Pinpoint the cell where the given text exists, returning its [X, Y] midpoint coordinate. 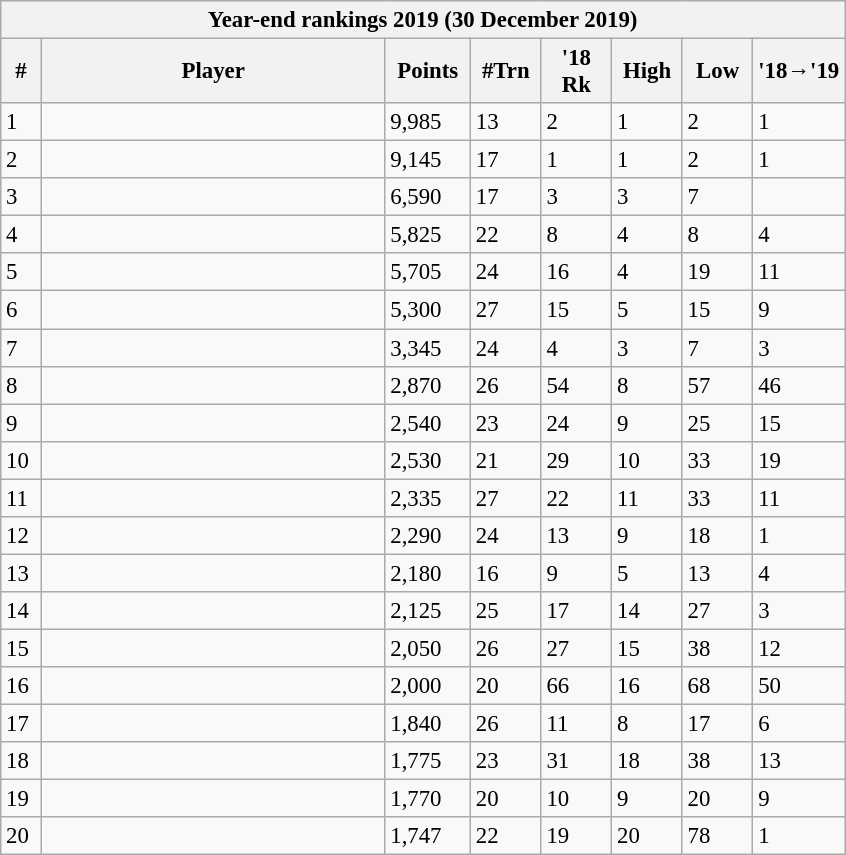
#Trn [506, 72]
5,300 [428, 310]
29 [576, 460]
2,125 [428, 611]
21 [506, 460]
1,775 [428, 761]
High [648, 72]
9,985 [428, 122]
'18→'19 [799, 72]
31 [576, 761]
Player [213, 72]
54 [576, 385]
2,290 [428, 536]
9,145 [428, 160]
Points [428, 72]
68 [718, 686]
1,747 [428, 836]
66 [576, 686]
1,770 [428, 799]
46 [799, 385]
Low [718, 72]
2,000 [428, 686]
57 [718, 385]
2,530 [428, 460]
6,590 [428, 197]
1,840 [428, 724]
Year-end rankings 2019 (30 December 2019) [423, 20]
2,335 [428, 498]
2,540 [428, 423]
2,870 [428, 385]
2,050 [428, 648]
'18 Rk [576, 72]
5,705 [428, 273]
2,180 [428, 573]
# [22, 72]
5,825 [428, 235]
50 [799, 686]
3,345 [428, 348]
78 [718, 836]
